For the text-containing cell, return its midpoint in [X, Y] coordinate format. 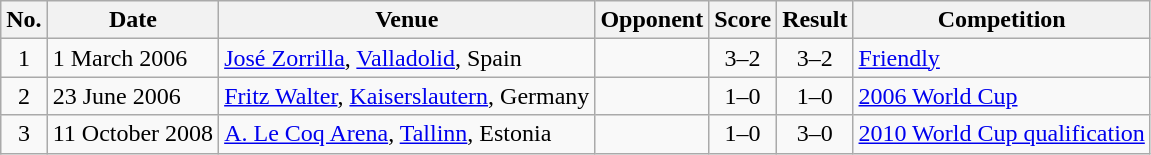
Venue [407, 20]
Date [132, 20]
3 [24, 134]
1 March 2006 [132, 58]
2006 World Cup [1002, 96]
Fritz Walter, Kaiserslautern, Germany [407, 96]
1 [24, 58]
A. Le Coq Arena, Tallinn, Estonia [407, 134]
Score [743, 20]
11 October 2008 [132, 134]
23 June 2006 [132, 96]
José Zorrilla, Valladolid, Spain [407, 58]
Competition [1002, 20]
3–0 [815, 134]
Result [815, 20]
Opponent [652, 20]
Friendly [1002, 58]
2 [24, 96]
No. [24, 20]
2010 World Cup qualification [1002, 134]
